Scan for the cell matching the given text and deliver its (X, Y) coordinate at center. 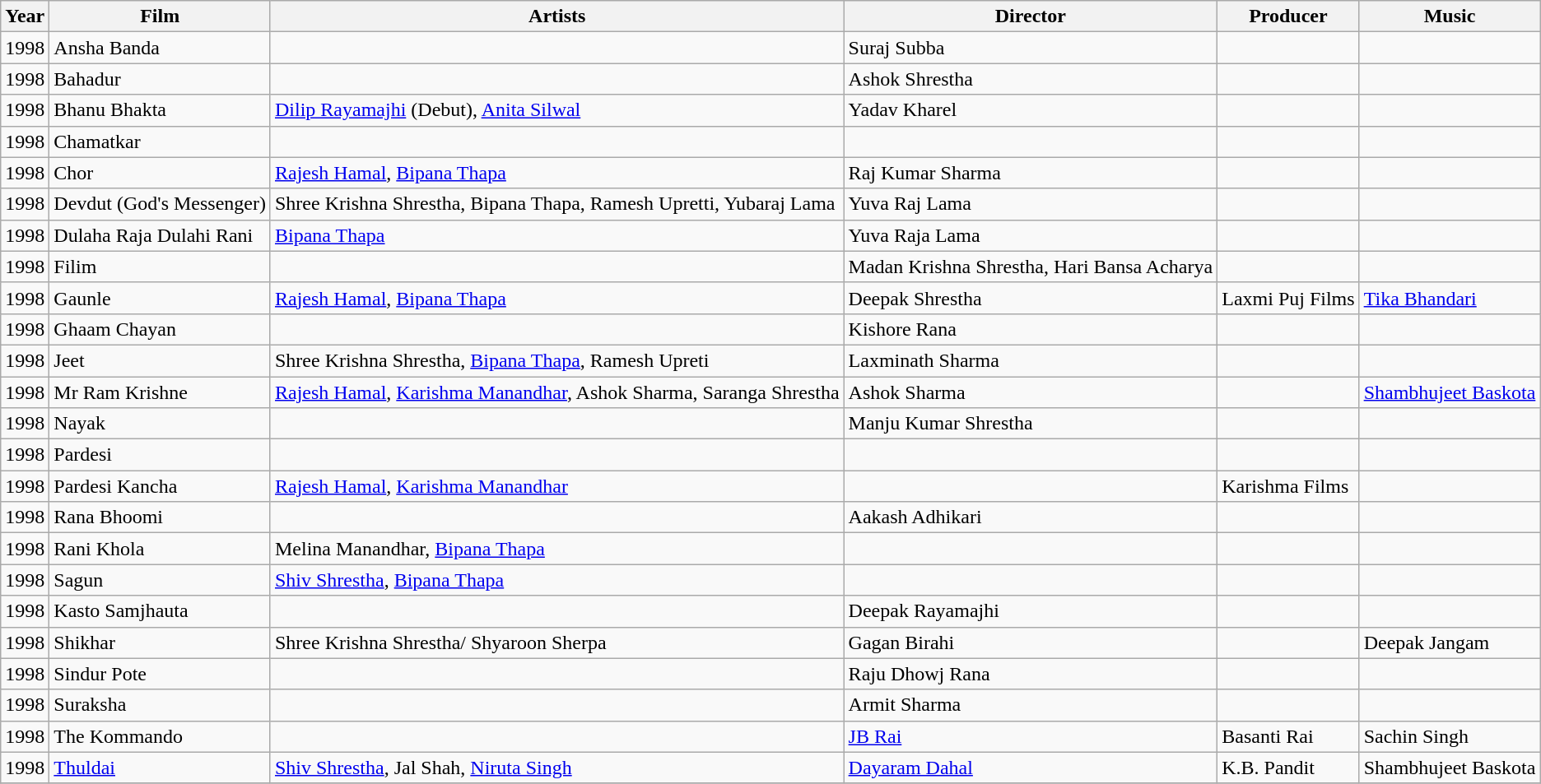
Shiv Shrestha, Bipana Thapa (556, 580)
Sindur Pote (160, 674)
Raj Kumar Sharma (1031, 173)
K.B. Pandit (1288, 768)
Manju Kumar Shrestha (1031, 424)
Devdut (God's Messenger) (160, 204)
Dulaha Raja Dulahi Rani (160, 235)
Bahadur (160, 79)
Chamatkar (160, 141)
Sachin Singh (1450, 736)
Artists (556, 16)
Year (25, 16)
Laxmi Puj Films (1288, 298)
Nayak (160, 424)
Ghaam Chayan (160, 329)
Kishore Rana (1031, 329)
Armit Sharma (1031, 705)
Pardesi Kancha (160, 486)
Shiv Shrestha, Jal Shah, Niruta Singh (556, 768)
Film (160, 16)
Shree Krishna Shrestha, Bipana Thapa, Ramesh Upretti, Yubaraj Lama (556, 204)
Gaunle (160, 298)
Shree Krishna Shrestha/ Shyaroon Sherpa (556, 643)
Melina Manandhar, Bipana Thapa (556, 549)
Filim (160, 267)
Chor (160, 173)
Bipana Thapa (556, 235)
Aakash Adhikari (1031, 517)
Shikhar (160, 643)
Yuva Raja Lama (1031, 235)
JB Rai (1031, 736)
Pardesi (160, 455)
Ashok Shrestha (1031, 79)
Tika Bhandari (1450, 298)
Ansha Banda (160, 48)
Rajesh Hamal, Karishma Manandhar (556, 486)
Kasto Samjhauta (160, 611)
Suraj Subba (1031, 48)
Rajesh Hamal, Karishma Manandhar, Ashok Sharma, Saranga Shrestha (556, 392)
Jeet (160, 360)
Basanti Rai (1288, 736)
Deepak Rayamajhi (1031, 611)
Mr Ram Krishne (160, 392)
Deepak Shrestha (1031, 298)
Ashok Sharma (1031, 392)
Music (1450, 16)
Yuva Raj Lama (1031, 204)
Dayaram Dahal (1031, 768)
Karishma Films (1288, 486)
Rana Bhoomi (160, 517)
Yadav Kharel (1031, 110)
Laxminath Sharma (1031, 360)
Shree Krishna Shrestha, Bipana Thapa, Ramesh Upreti (556, 360)
Gagan Birahi (1031, 643)
Producer (1288, 16)
Director (1031, 16)
Dilip Rayamajhi (Debut), Anita Silwal (556, 110)
Raju Dhowj Rana (1031, 674)
Bhanu Bhakta (160, 110)
The Kommando (160, 736)
Deepak Jangam (1450, 643)
Suraksha (160, 705)
Madan Krishna Shrestha, Hari Bansa Acharya (1031, 267)
Sagun (160, 580)
Thuldai (160, 768)
Rani Khola (160, 549)
